Pinpoint the cell where the given text exists, returning its (x, y) midpoint coordinate. 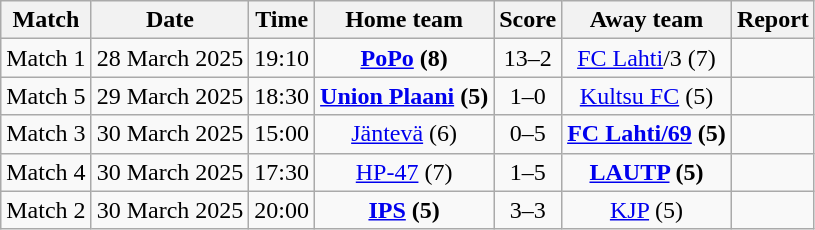
Match 2 (46, 210)
Time (282, 20)
KJP (5) (647, 210)
FC Lahti/69 (5) (647, 134)
PoPo (8) (404, 58)
Report (772, 20)
Match 3 (46, 134)
28 March 2025 (170, 58)
1–5 (528, 172)
Match 4 (46, 172)
18:30 (282, 96)
Union Plaani (5) (404, 96)
Kultsu FC (5) (647, 96)
3–3 (528, 210)
Jäntevä (6) (404, 134)
Score (528, 20)
19:10 (282, 58)
17:30 (282, 172)
Match (46, 20)
1–0 (528, 96)
29 March 2025 (170, 96)
20:00 (282, 210)
Match 1 (46, 58)
Match 5 (46, 96)
0–5 (528, 134)
15:00 (282, 134)
HP-47 (7) (404, 172)
Away team (647, 20)
Date (170, 20)
IPS (5) (404, 210)
FC Lahti/3 (7) (647, 58)
LAUTP (5) (647, 172)
13–2 (528, 58)
Home team (404, 20)
